Extract the [x, y] coordinate from the center of the cell holding the provided text.  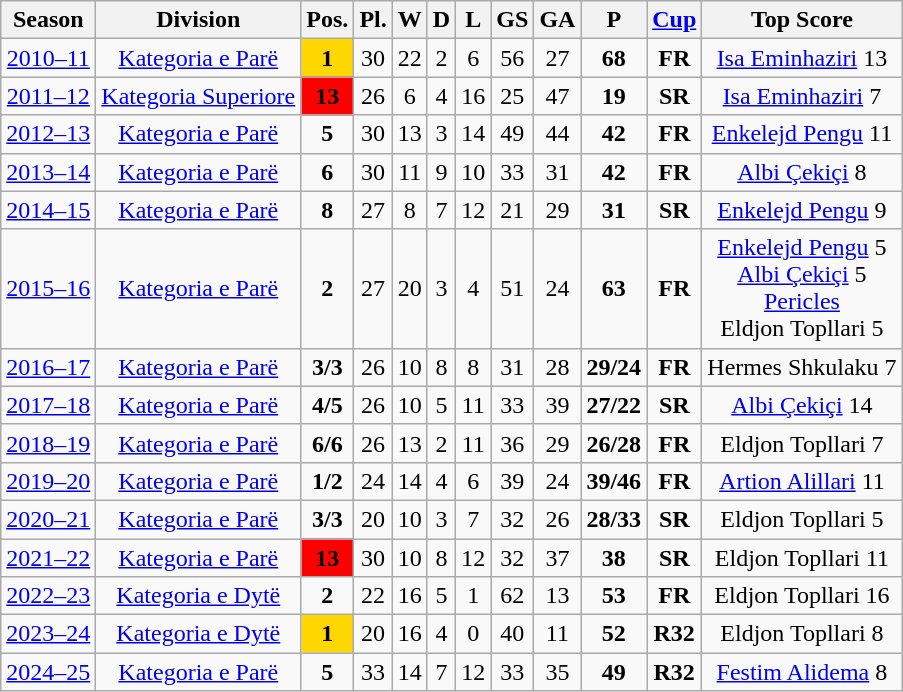
2017–18 [48, 405]
25 [512, 96]
GA [558, 20]
Hermes Shkulaku 7 [802, 367]
19 [614, 96]
9 [441, 172]
1/2 [328, 481]
Isa Eminhaziri 13 [802, 58]
2020–21 [48, 519]
39/46 [614, 481]
68 [614, 58]
Enkelejd Pengu 11 [802, 134]
51 [512, 288]
56 [512, 58]
Division [198, 20]
47 [558, 96]
Eldjon Topllari 11 [802, 557]
27/22 [614, 405]
2011–12 [48, 96]
38 [614, 557]
2010–11 [48, 58]
29/24 [614, 367]
Enkelejd Pengu 9 [802, 210]
2019–20 [48, 481]
Pos. [328, 20]
28 [558, 367]
Pl. [373, 20]
P [614, 20]
2015–16 [48, 288]
Festim Alidema 8 [802, 672]
37 [558, 557]
Eldjon Topllari 7 [802, 443]
4/5 [328, 405]
Cup [674, 20]
GS [512, 20]
Season [48, 20]
2013–14 [48, 172]
Eldjon Topllari 5 [802, 519]
Albi Çekiçi 14 [802, 405]
2018–19 [48, 443]
Eldjon Topllari 16 [802, 596]
2024–25 [48, 672]
Top Score [802, 20]
40 [512, 634]
Eldjon Topllari 8 [802, 634]
2023–24 [48, 634]
26/28 [614, 443]
Albi Çekiçi 8 [802, 172]
62 [512, 596]
Isa Eminhaziri 7 [802, 96]
W [410, 20]
2016–17 [48, 367]
2022–23 [48, 596]
28/33 [614, 519]
63 [614, 288]
0 [474, 634]
53 [614, 596]
2012–13 [48, 134]
L [474, 20]
2021–22 [48, 557]
21 [512, 210]
D [441, 20]
35 [558, 672]
Artion Alillari 11 [802, 481]
6/6 [328, 443]
52 [614, 634]
Enkelejd Pengu 5 Albi Çekiçi 5 Pericles Eldjon Topllari 5 [802, 288]
36 [512, 443]
Kategoria Superiore [198, 96]
2014–15 [48, 210]
44 [558, 134]
